Search for the cell housing the specified text and yield its (X, Y) center coordinate. 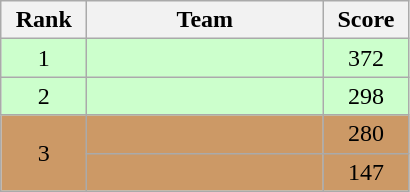
1 (44, 58)
Rank (44, 20)
298 (366, 96)
3 (44, 153)
2 (44, 96)
147 (366, 172)
280 (366, 134)
Score (366, 20)
Team (205, 20)
372 (366, 58)
